Return the [x, y] coordinate for the center point of the cell that contains the specified text.  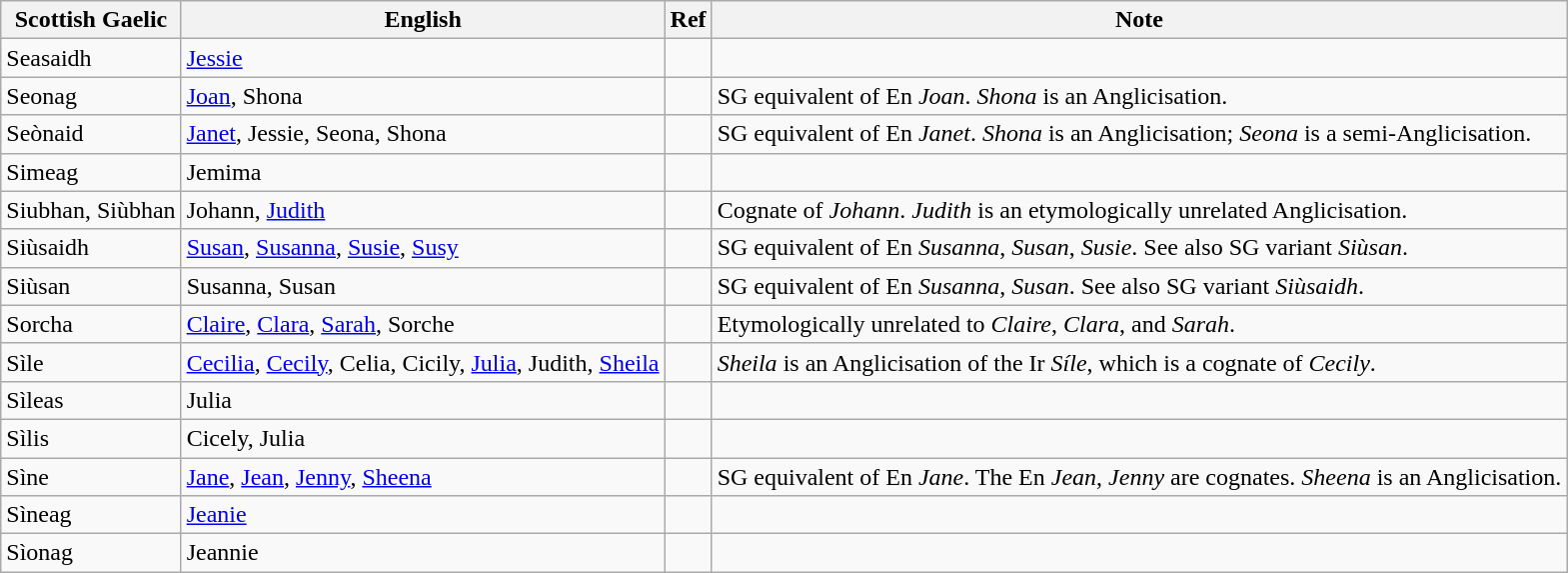
Sheila is an Anglicisation of the Ir Síle, which is a cognate of Cecily. [1139, 362]
SG equivalent of En Susanna, Susan. See also SG variant Siùsaidh. [1139, 286]
Sìleas [91, 400]
Claire, Clara, Sarah, Sorche [423, 324]
Janet, Jessie, Seona, Shona [423, 134]
Sorcha [91, 324]
SG equivalent of En Susanna, Susan, Susie. See also SG variant Siùsan. [1139, 248]
Jeannie [423, 553]
Ref [688, 20]
Sìle [91, 362]
Seasaidh [91, 58]
Simeag [91, 172]
Seonag [91, 96]
Cognate of Johann. Judith is an etymologically unrelated Anglicisation. [1139, 210]
SG equivalent of En Janet. Shona is an Anglicisation; Seona is a semi-Anglicisation. [1139, 134]
English [423, 20]
Siùsan [91, 286]
Sìonag [91, 553]
Cicely, Julia [423, 438]
Johann, Judith [423, 210]
Siùsaidh [91, 248]
Jemima [423, 172]
Sìne [91, 477]
Jeanie [423, 515]
Susan, Susanna, Susie, Susy [423, 248]
SG equivalent of En Jane. The En Jean, Jenny are cognates. Sheena is an Anglicisation. [1139, 477]
Susanna, Susan [423, 286]
Note [1139, 20]
Cecilia, Cecily, Celia, Cicily, Julia, Judith, Sheila [423, 362]
Etymologically unrelated to Claire, Clara, and Sarah. [1139, 324]
Scottish Gaelic [91, 20]
Julia [423, 400]
Jessie [423, 58]
Sìneag [91, 515]
Jane, Jean, Jenny, Sheena [423, 477]
Joan, Shona [423, 96]
Seònaid [91, 134]
Sìlis [91, 438]
SG equivalent of En Joan. Shona is an Anglicisation. [1139, 96]
Siubhan, Siùbhan [91, 210]
